Find where the given text appears and provide that cell's center as (x, y) coordinate. 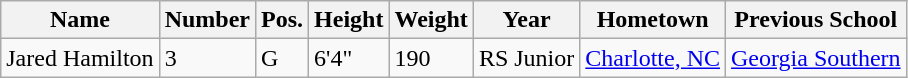
Hometown (653, 20)
Charlotte, NC (653, 58)
G (282, 58)
Year (526, 20)
Georgia Southern (816, 58)
Height (349, 20)
RS Junior (526, 58)
190 (431, 58)
Name (80, 20)
Pos. (282, 20)
Previous School (816, 20)
Number (207, 20)
Weight (431, 20)
Jared Hamilton (80, 58)
6'4" (349, 58)
3 (207, 58)
